Detect which cell encompasses the target text, then output its (x, y) center coordinate. 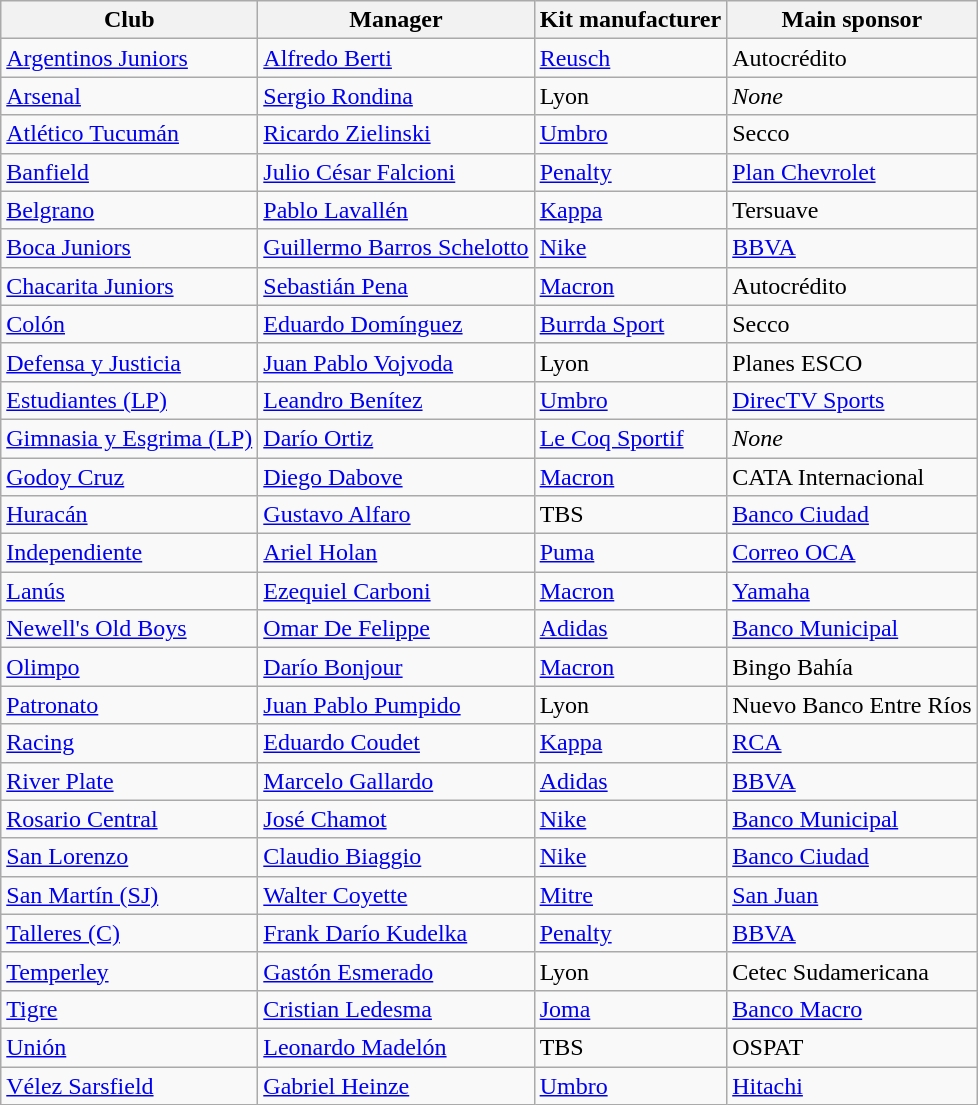
Lanús (130, 591)
Pablo Lavallén (396, 210)
Olimpo (130, 667)
Mitre (630, 895)
Cristian Ledesma (396, 1009)
Banfield (130, 172)
Guillermo Barros Schelotto (396, 248)
Colón (130, 324)
DirecTV Sports (852, 400)
Manager (396, 20)
Tigre (130, 1009)
River Plate (130, 781)
Reusch (630, 58)
Puma (630, 553)
Sebastián Pena (396, 286)
CATA Internacional (852, 477)
Patronato (130, 705)
Rosario Central (130, 819)
Ricardo Zielinski (396, 134)
Le Coq Sportif (630, 438)
Julio César Falcioni (396, 172)
Gimnasia y Esgrima (LP) (130, 438)
Atlético Tucumán (130, 134)
Estudiantes (LP) (130, 400)
Walter Coyette (396, 895)
Boca Juniors (130, 248)
OSPAT (852, 1047)
Plan Chevrolet (852, 172)
José Chamot (396, 819)
Gastón Esmerado (396, 971)
San Juan (852, 895)
Correo OCA (852, 553)
Sergio Rondina (396, 96)
Argentinos Juniors (130, 58)
Marcelo Gallardo (396, 781)
Godoy Cruz (130, 477)
Belgrano (130, 210)
Omar De Felippe (396, 629)
Diego Dabove (396, 477)
San Lorenzo (130, 857)
Tersuave (852, 210)
Darío Ortiz (396, 438)
Eduardo Coudet (396, 743)
Joma (630, 1009)
Leandro Benítez (396, 400)
Bingo Bahía (852, 667)
Ezequiel Carboni (396, 591)
Claudio Biaggio (396, 857)
San Martín (SJ) (130, 895)
Nuevo Banco Entre Ríos (852, 705)
Yamaha (852, 591)
Planes ESCO (852, 362)
Darío Bonjour (396, 667)
Eduardo Domínguez (396, 324)
Independiente (130, 553)
Arsenal (130, 96)
Talleres (C) (130, 933)
Gustavo Alfaro (396, 515)
Gabriel Heinze (396, 1085)
Huracán (130, 515)
Newell's Old Boys (130, 629)
Ariel Holan (396, 553)
Burrda Sport (630, 324)
Defensa y Justicia (130, 362)
Hitachi (852, 1085)
RCA (852, 743)
Unión (130, 1047)
Racing (130, 743)
Juan Pablo Pumpido (396, 705)
Club (130, 20)
Frank Darío Kudelka (396, 933)
Temperley (130, 971)
Chacarita Juniors (130, 286)
Kit manufacturer (630, 20)
Leonardo Madelón (396, 1047)
Vélez Sarsfield (130, 1085)
Juan Pablo Vojvoda (396, 362)
Banco Macro (852, 1009)
Cetec Sudamericana (852, 971)
Alfredo Berti (396, 58)
Main sponsor (852, 20)
